Return (X, Y) of the center of cell containing provided text 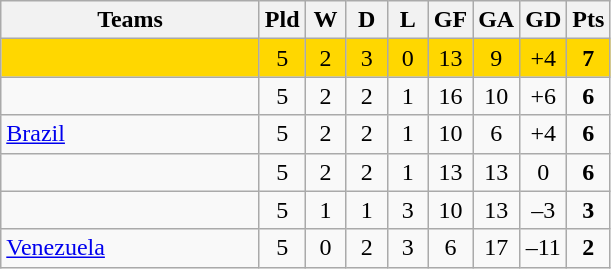
7 (588, 58)
Venezuela (130, 248)
+6 (544, 96)
GA (496, 20)
17 (496, 248)
9 (496, 58)
16 (450, 96)
Brazil (130, 134)
Pts (588, 20)
–11 (544, 248)
GD (544, 20)
Pld (282, 20)
GF (450, 20)
Teams (130, 20)
L (408, 20)
D (366, 20)
–3 (544, 210)
W (326, 20)
